Determine the [X, Y] coordinate at the center of the cell enclosing the given text.  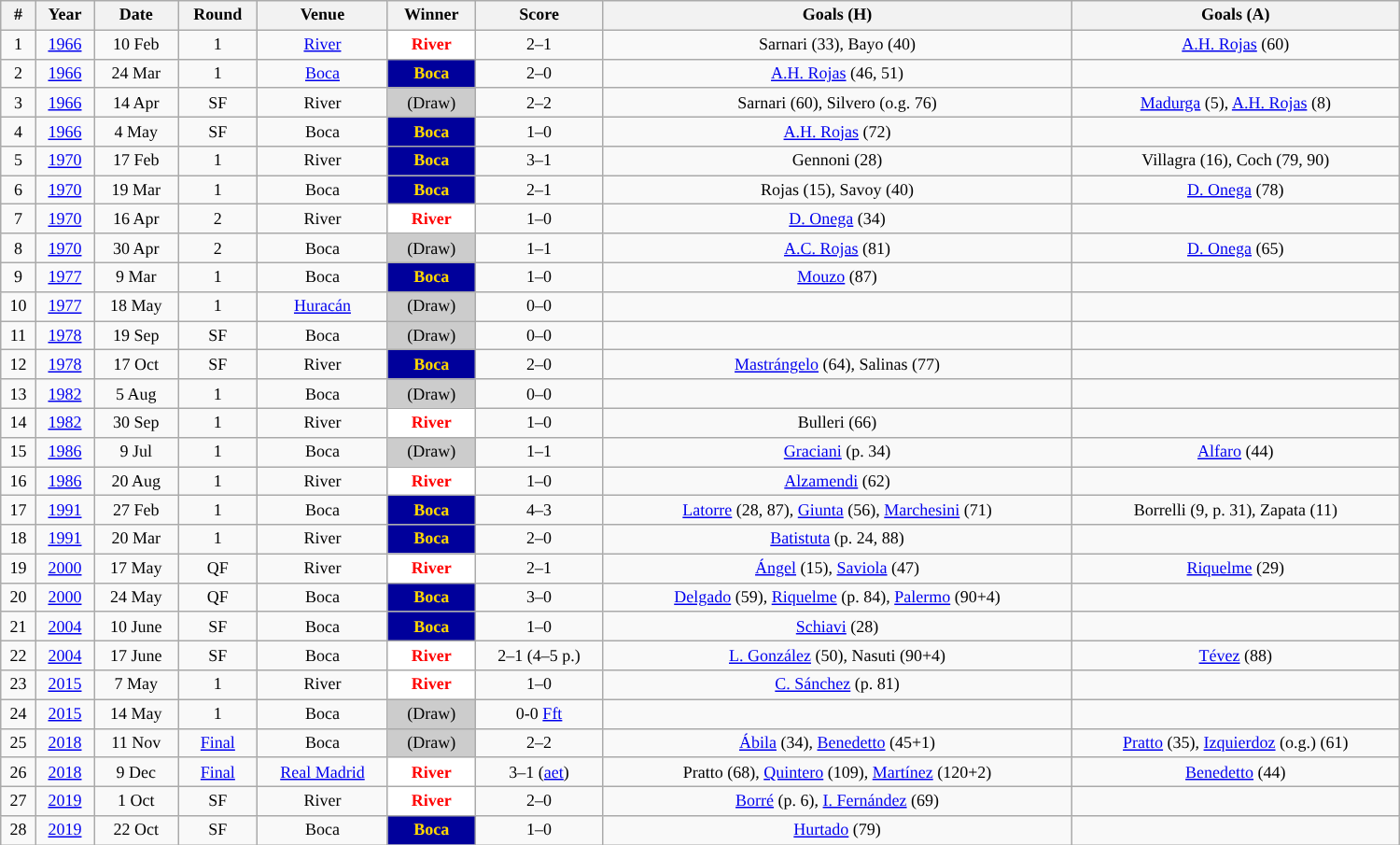
4 May [136, 131]
24 May [136, 598]
22 [19, 655]
Rojas (15), Savoy (40) [838, 190]
Year [65, 15]
Date [136, 15]
D. Onega (78) [1236, 190]
17 Feb [136, 161]
19 Sep [136, 336]
Madurga (5), A.H. Rojas (8) [1236, 103]
Venue [323, 15]
3–1 (aet) [539, 771]
5 Aug [136, 394]
Alfaro (44) [1236, 452]
Pratto (68), Quintero (109), Martínez (120+2) [838, 771]
24 Mar [136, 73]
11 Nov [136, 743]
17 Oct [136, 364]
15 [19, 452]
5 [19, 161]
Goals (H) [838, 15]
Tévez (88) [1236, 655]
Mastrángelo (64), Salinas (77) [838, 364]
9 Mar [136, 276]
10 [19, 306]
26 [19, 771]
7 May [136, 685]
18 [19, 540]
18 May [136, 306]
Real Madrid [323, 771]
14 Apr [136, 103]
Graciani (p. 34) [838, 452]
# [19, 15]
12 [19, 364]
28 [19, 831]
23 [19, 685]
Mouzo (87) [838, 276]
21 [19, 626]
Hurtado (79) [838, 831]
L. González (50), Nasuti (90+4) [838, 655]
16 [19, 482]
C. Sánchez (p. 81) [838, 685]
17 June [136, 655]
A.C. Rojas (81) [838, 248]
Delgado (59), Riquelme (p. 84), Palermo (90+4) [838, 598]
19 [19, 568]
Riquelme (29) [1236, 568]
Gennoni (28) [838, 161]
Benedetto (44) [1236, 771]
Winner [431, 15]
0-0 Fft [539, 713]
Villagra (16), Coch (79, 90) [1236, 161]
Round [218, 15]
D. Onega (65) [1236, 248]
25 [19, 743]
9 Jul [136, 452]
Borrelli (9, p. 31), Zapata (11) [1236, 510]
16 Apr [136, 218]
27 [19, 801]
4 [19, 131]
3–0 [539, 598]
27 Feb [136, 510]
Sarnari (60), Silvero (o.g. 76) [838, 103]
17 [19, 510]
24 [19, 713]
9 [19, 276]
Borré (p. 6), I. Fernández (69) [838, 801]
3 [19, 103]
30 Sep [136, 422]
19 Mar [136, 190]
17 May [136, 568]
A.H. Rojas (60) [1236, 45]
3–1 [539, 161]
14 [19, 422]
Huracán [323, 306]
14 May [136, 713]
Sarnari (33), Bayo (40) [838, 45]
A.H. Rojas (72) [838, 131]
Ángel (15), Saviola (47) [838, 568]
10 Feb [136, 45]
Latorre (28, 87), Giunta (56), Marchesini (71) [838, 510]
9 Dec [136, 771]
Ábila (34), Benedetto (45+1) [838, 743]
Alzamendi (62) [838, 482]
8 [19, 248]
11 [19, 336]
Bulleri (66) [838, 422]
7 [19, 218]
10 June [136, 626]
20 [19, 598]
1 Oct [136, 801]
D. Onega (34) [838, 218]
6 [19, 190]
2–1 (4–5 p.) [539, 655]
20 Mar [136, 540]
Schiavi (28) [838, 626]
Pratto (35), Izquierdoz (o.g.) (61) [1236, 743]
20 Aug [136, 482]
4–3 [539, 510]
Score [539, 15]
22 Oct [136, 831]
Goals (A) [1236, 15]
30 Apr [136, 248]
A.H. Rojas (46, 51) [838, 73]
Batistuta (p. 24, 88) [838, 540]
13 [19, 394]
